Extract the [x, y] coordinate from the center of the cell holding the provided text.  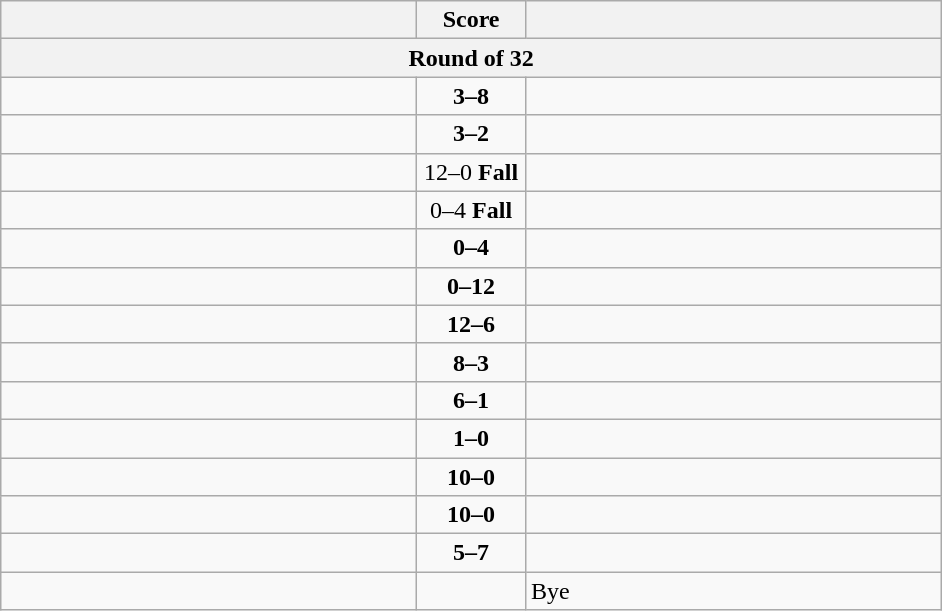
Score [472, 20]
8–3 [472, 362]
Bye [733, 591]
5–7 [472, 553]
3–2 [472, 134]
6–1 [472, 400]
12–0 Fall [472, 172]
12–6 [472, 324]
0–12 [472, 286]
3–8 [472, 96]
0–4 Fall [472, 210]
Round of 32 [472, 58]
1–0 [472, 438]
0–4 [472, 248]
